Capture the cell that displays the provided text and extract its [X, Y] central coordinate. 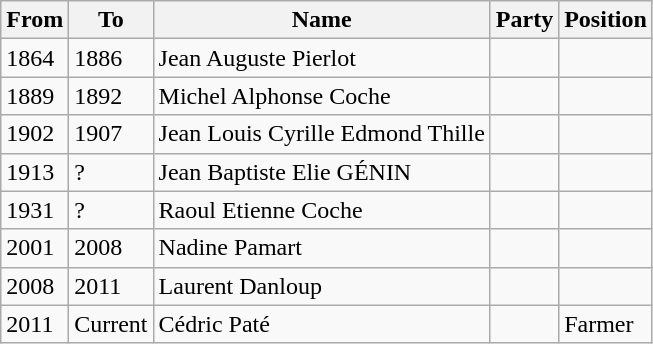
Cédric Paté [322, 324]
2001 [35, 248]
1913 [35, 172]
From [35, 20]
Raoul Etienne Coche [322, 210]
1931 [35, 210]
Farmer [606, 324]
Michel Alphonse Coche [322, 96]
Party [524, 20]
1902 [35, 134]
1886 [111, 58]
To [111, 20]
1907 [111, 134]
1864 [35, 58]
Position [606, 20]
Jean Auguste Pierlot [322, 58]
Nadine Pamart [322, 248]
Current [111, 324]
Jean Louis Cyrille Edmond Thille [322, 134]
Laurent Danloup [322, 286]
Name [322, 20]
Jean Baptiste Elie GÉNIN [322, 172]
1889 [35, 96]
1892 [111, 96]
